From the cell containing the given text, extract its center point as [X, Y] coordinate. 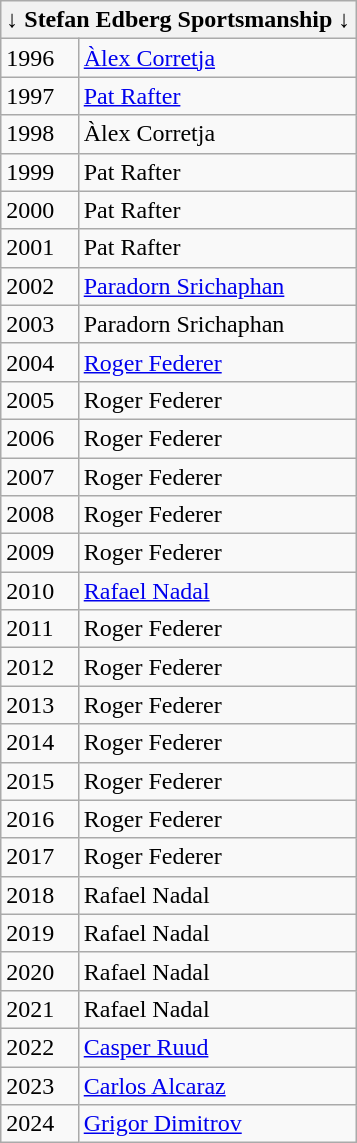
↓ Stefan Edberg Sportsmanship ↓ [178, 20]
Grigor Dimitrov [217, 1124]
2012 [40, 667]
2013 [40, 705]
2023 [40, 1085]
2015 [40, 781]
2021 [40, 1009]
2006 [40, 438]
2010 [40, 591]
Casper Ruud [217, 1047]
2017 [40, 857]
2002 [40, 286]
1996 [40, 58]
2018 [40, 895]
1997 [40, 96]
2005 [40, 400]
1998 [40, 134]
2000 [40, 210]
2024 [40, 1124]
2009 [40, 553]
2001 [40, 248]
2003 [40, 324]
Carlos Alcaraz [217, 1085]
2016 [40, 819]
2007 [40, 477]
2022 [40, 1047]
1999 [40, 172]
2019 [40, 933]
2004 [40, 362]
2011 [40, 629]
2014 [40, 743]
2020 [40, 971]
2008 [40, 515]
